Return (X, Y) of the center of cell containing provided text 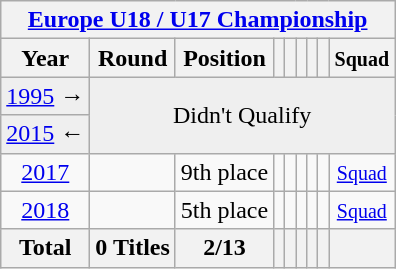
2018 (46, 210)
9th place (224, 172)
0 Titles (133, 248)
2/13 (224, 248)
5th place (224, 210)
Total (46, 248)
Position (224, 58)
Round (133, 58)
Year (46, 58)
2015 ← (46, 134)
1995 → (46, 96)
Didn't Qualify (242, 115)
2017 (46, 172)
Europe U18 / U17 Championship (198, 20)
